Identify which cell holds the provided text, then report its [X, Y] central coordinate. 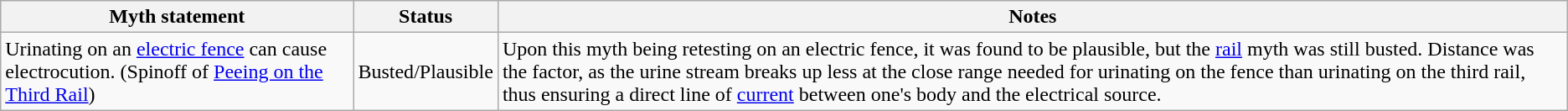
Busted/Plausible [426, 71]
Status [426, 17]
Urinating on an electric fence can cause electrocution. (Spinoff of Peeing on the Third Rail) [178, 71]
Myth statement [178, 17]
Notes [1032, 17]
